Locate the cell with the specified text and output its (X, Y) center coordinate. 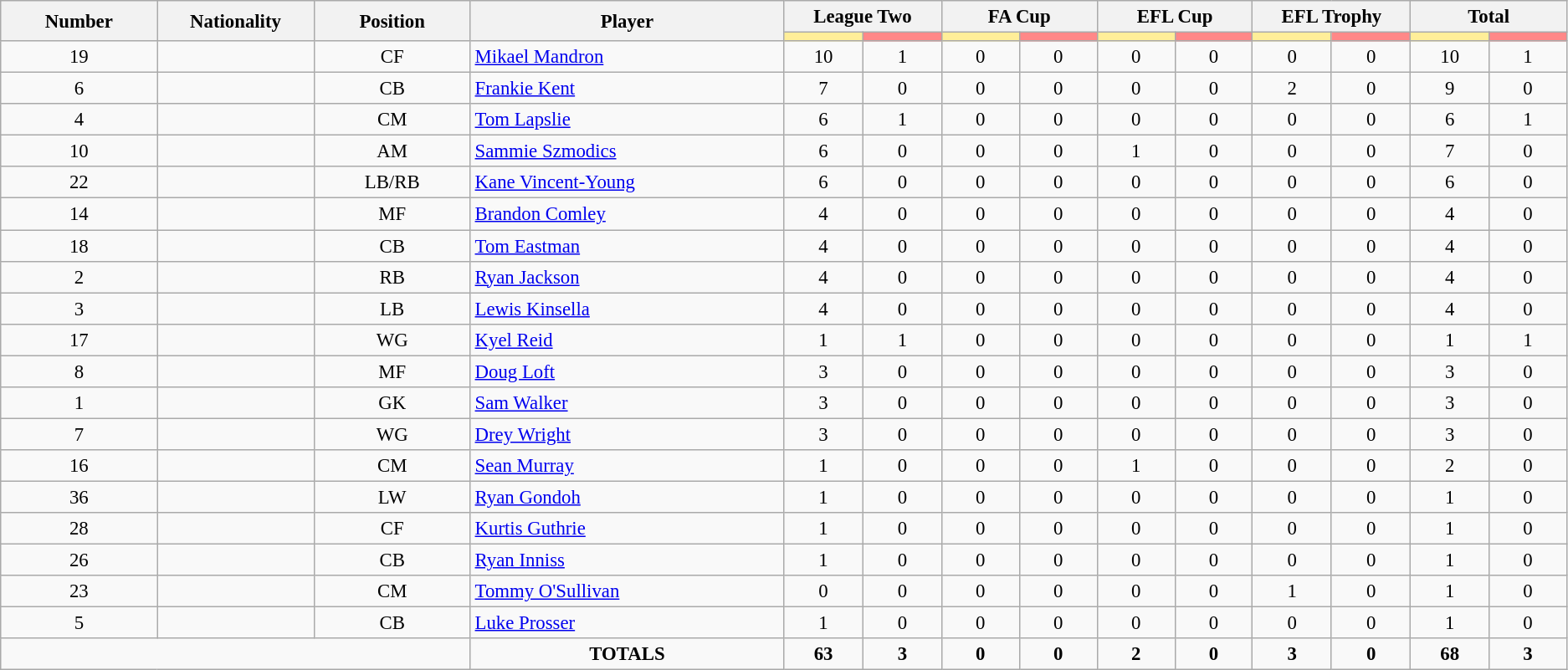
Sam Walker (627, 403)
EFL Cup (1175, 17)
Lewis Kinsella (627, 309)
Mikael Mandron (627, 57)
FA Cup (1019, 17)
Tommy O'Sullivan (627, 591)
Kurtis Guthrie (627, 529)
Position (392, 21)
Nationality (236, 21)
8 (79, 371)
26 (79, 560)
LB/RB (392, 183)
9 (1450, 89)
RB (392, 277)
36 (79, 497)
Ryan Inniss (627, 560)
Luke Prosser (627, 623)
23 (79, 591)
LB (392, 309)
Frankie Kent (627, 89)
Number (79, 21)
22 (79, 183)
16 (79, 466)
Kane Vincent-Young (627, 183)
Ryan Gondoh (627, 497)
19 (79, 57)
14 (79, 214)
18 (79, 246)
LW (392, 497)
63 (823, 654)
Sammie Szmodics (627, 151)
Ryan Jackson (627, 277)
TOTALS (627, 654)
League Two (863, 17)
Player (627, 21)
68 (1450, 654)
Brandon Comley (627, 214)
Tom Lapslie (627, 120)
GK (392, 403)
AM (392, 151)
Sean Murray (627, 466)
Doug Loft (627, 371)
Total (1489, 17)
Drey Wright (627, 434)
28 (79, 529)
EFL Trophy (1332, 17)
17 (79, 340)
Tom Eastman (627, 246)
Kyel Reid (627, 340)
5 (79, 623)
